Search for the cell housing the specified text and yield its [X, Y] center coordinate. 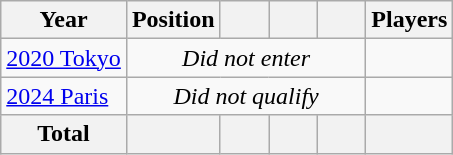
2020 Tokyo [64, 58]
Position [173, 20]
Year [64, 20]
Total [64, 134]
Players [410, 20]
Did not qualify [246, 96]
2024 Paris [64, 96]
Did not enter [246, 58]
